Locate the cell with the specified text and output its [x, y] center coordinate. 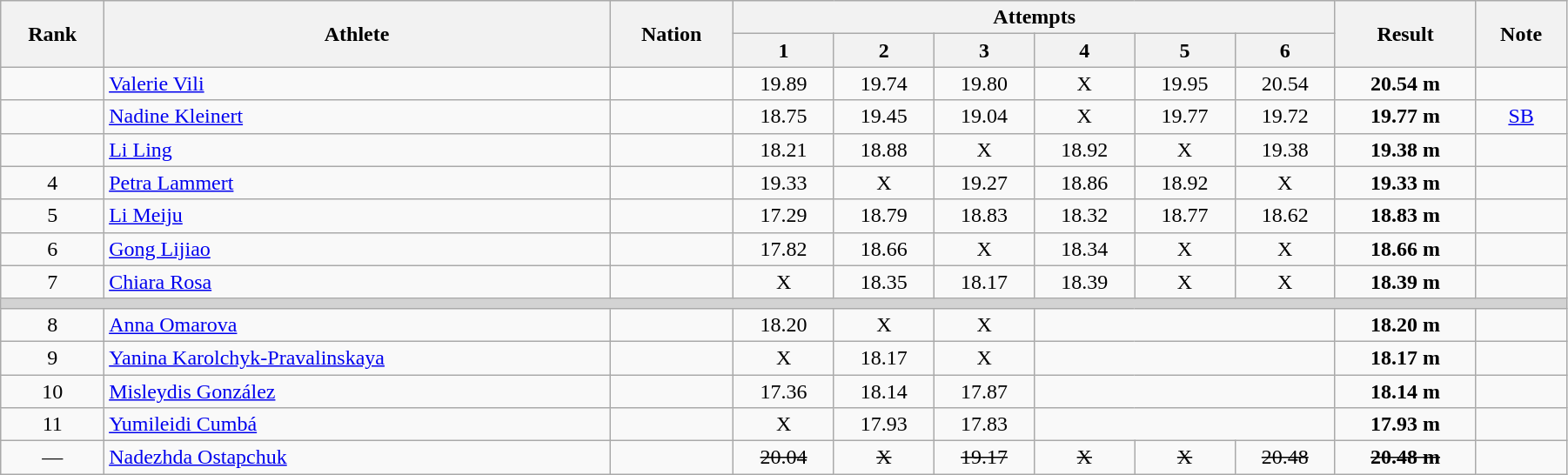
— [52, 458]
18.21 [783, 150]
18.75 [783, 117]
Rank [52, 34]
18.86 [1084, 183]
18.39 m [1404, 282]
11 [52, 425]
Petra Lammert [357, 183]
18.88 [884, 150]
18.17 m [1404, 358]
18.34 [1084, 249]
Chiara Rosa [357, 282]
18.14 [884, 391]
Nadezhda Ostapchuk [357, 458]
18.66 [884, 249]
8 [52, 324]
18.62 [1284, 216]
19.33 m [1404, 183]
Attempts [1034, 17]
20.54 [1284, 84]
19.74 [884, 84]
19.33 [783, 183]
18.32 [1084, 216]
19.72 [1284, 117]
Result [1404, 34]
Misleydis González [357, 391]
19.38 [1284, 150]
17.29 [783, 216]
18.79 [884, 216]
9 [52, 358]
19.38 m [1404, 150]
18.35 [884, 282]
19.77 [1185, 117]
18.83 m [1404, 216]
Anna Omarova [357, 324]
Nation [671, 34]
19.45 [884, 117]
10 [52, 391]
19.95 [1185, 84]
Li Ling [357, 150]
Yumileidi Cumbá [357, 425]
17.82 [783, 249]
18.39 [1084, 282]
20.48 [1284, 458]
17.93 [884, 425]
19.89 [783, 84]
Gong Lijiao [357, 249]
18.77 [1185, 216]
SB [1521, 117]
19.77 m [1404, 117]
3 [983, 50]
18.14 m [1404, 391]
Valerie Vili [357, 84]
20.04 [783, 458]
Athlete [357, 34]
17.87 [983, 391]
2 [884, 50]
Li Meiju [357, 216]
19.04 [983, 117]
17.83 [983, 425]
20.54 m [1404, 84]
18.66 m [1404, 249]
Yanina Karolchyk-Pravalinskaya [357, 358]
1 [783, 50]
17.36 [783, 391]
19.17 [983, 458]
17.93 m [1404, 425]
19.80 [983, 84]
18.83 [983, 216]
20.48 m [1404, 458]
19.27 [983, 183]
18.20 [783, 324]
Note [1521, 34]
7 [52, 282]
18.20 m [1404, 324]
Nadine Kleinert [357, 117]
